Identify which cell holds the provided text, then report its (X, Y) central coordinate. 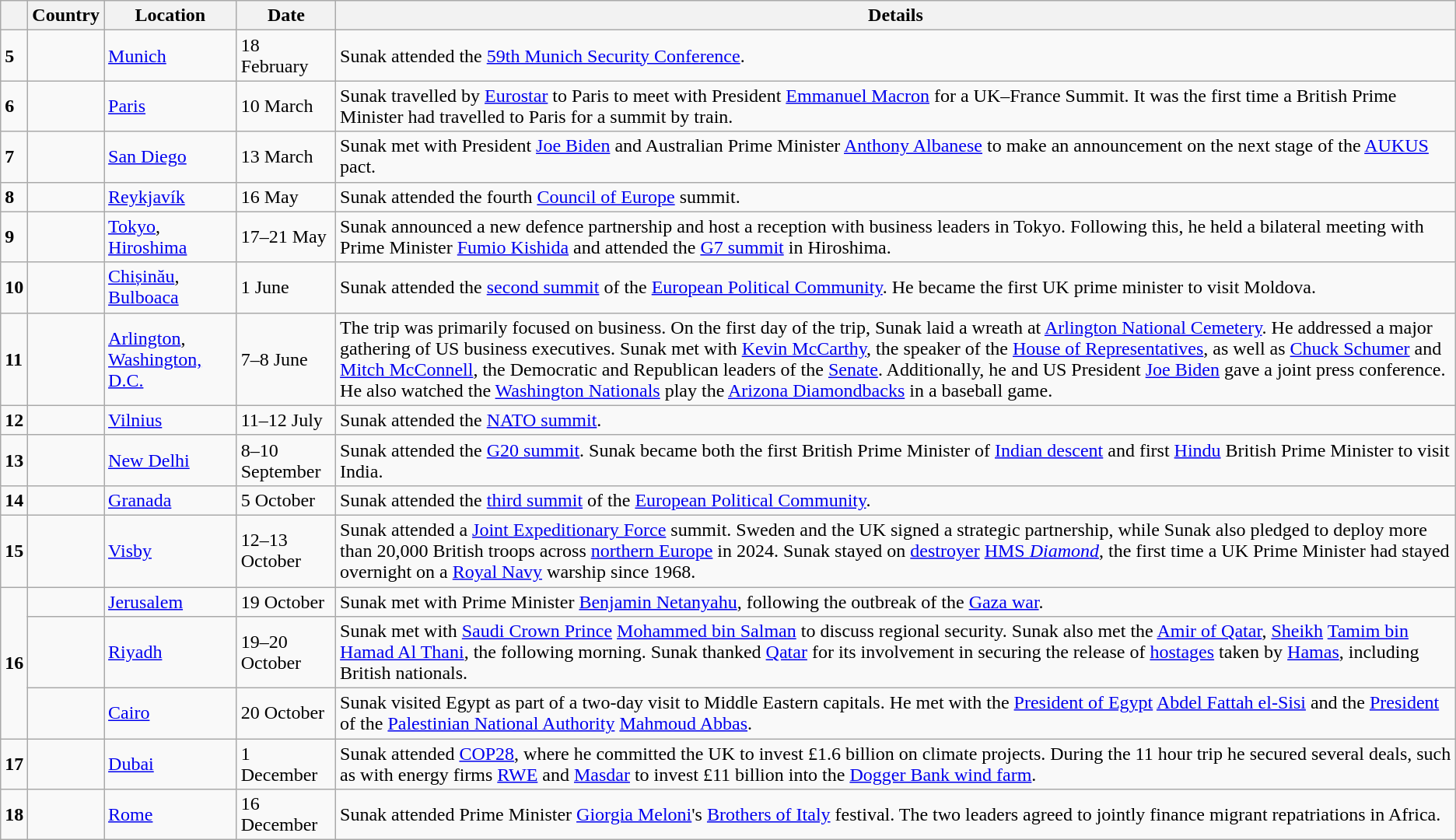
8–10 September (286, 460)
Sunak met with President Joe Biden and Australian Prime Minister Anthony Albanese to make an announcement on the next stage of the AUKUS pact. (896, 157)
Sunak attended the NATO summit. (896, 420)
Rome (171, 815)
8 (14, 197)
17–21 May (286, 236)
14 (14, 500)
12 (14, 420)
16 December (286, 815)
Sunak attended the fourth Council of Europe summit. (896, 197)
New Delhi (171, 460)
7 (14, 157)
6 (14, 106)
9 (14, 236)
Date (286, 16)
Dubai (171, 764)
Chișinău, Bulboaca (171, 288)
20 October (286, 714)
7–8 June (286, 359)
13 March (286, 157)
Munich (171, 56)
19 October (286, 601)
San Diego (171, 157)
Sunak attended the second summit of the European Political Community. He became the first UK prime minister to visit Moldova. (896, 288)
Jerusalem (171, 601)
11 (14, 359)
16 (14, 663)
5 (14, 56)
5 October (286, 500)
Country (66, 16)
Sunak attended the third summit of the European Political Community. (896, 500)
1 June (286, 288)
Details (896, 16)
Sunak attended Prime Minister Giorgia Meloni's Brothers of Italy festival. The two leaders agreed to jointly finance migrant repatriations in Africa. (896, 815)
Granada (171, 500)
19–20 October (286, 653)
15 (14, 551)
10 (14, 288)
10 March (286, 106)
11–12 July (286, 420)
12–13 October (286, 551)
1 December (286, 764)
Visby (171, 551)
Paris (171, 106)
17 (14, 764)
16 May (286, 197)
Tokyo, Hiroshima (171, 236)
Arlington, Washington, D.C. (171, 359)
18 February (286, 56)
18 (14, 815)
Cairo (171, 714)
Reykjavík (171, 197)
Sunak met with Prime Minister Benjamin Netanyahu, following the outbreak of the Gaza war. (896, 601)
Sunak attended the 59th Munich Security Conference. (896, 56)
Vilnius (171, 420)
Riyadh (171, 653)
13 (14, 460)
Location (171, 16)
